Locate the cell with the specified text and output its (X, Y) center coordinate. 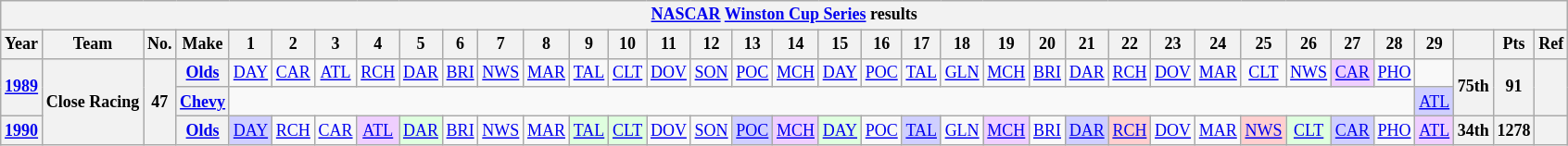
25 (1264, 44)
47 (159, 102)
1 (250, 44)
18 (962, 44)
10 (628, 44)
26 (1309, 44)
17 (921, 44)
16 (881, 44)
7 (500, 44)
75th (1473, 87)
27 (1352, 44)
34th (1473, 129)
Year (22, 44)
13 (752, 44)
NASCAR Winston Cup Series results (784, 15)
91 (1514, 87)
6 (460, 44)
2 (293, 44)
12 (712, 44)
4 (378, 44)
Make (203, 44)
1989 (22, 87)
Team (93, 44)
Close Racing (93, 102)
11 (669, 44)
1278 (1514, 129)
28 (1394, 44)
5 (421, 44)
8 (547, 44)
19 (1006, 44)
20 (1047, 44)
14 (796, 44)
Ref (1551, 44)
9 (588, 44)
1990 (22, 129)
No. (159, 44)
24 (1218, 44)
23 (1173, 44)
15 (840, 44)
21 (1086, 44)
Pts (1514, 44)
3 (335, 44)
22 (1130, 44)
Chevy (203, 102)
29 (1435, 44)
